Identify which cell holds the provided text, then report its [x, y] central coordinate. 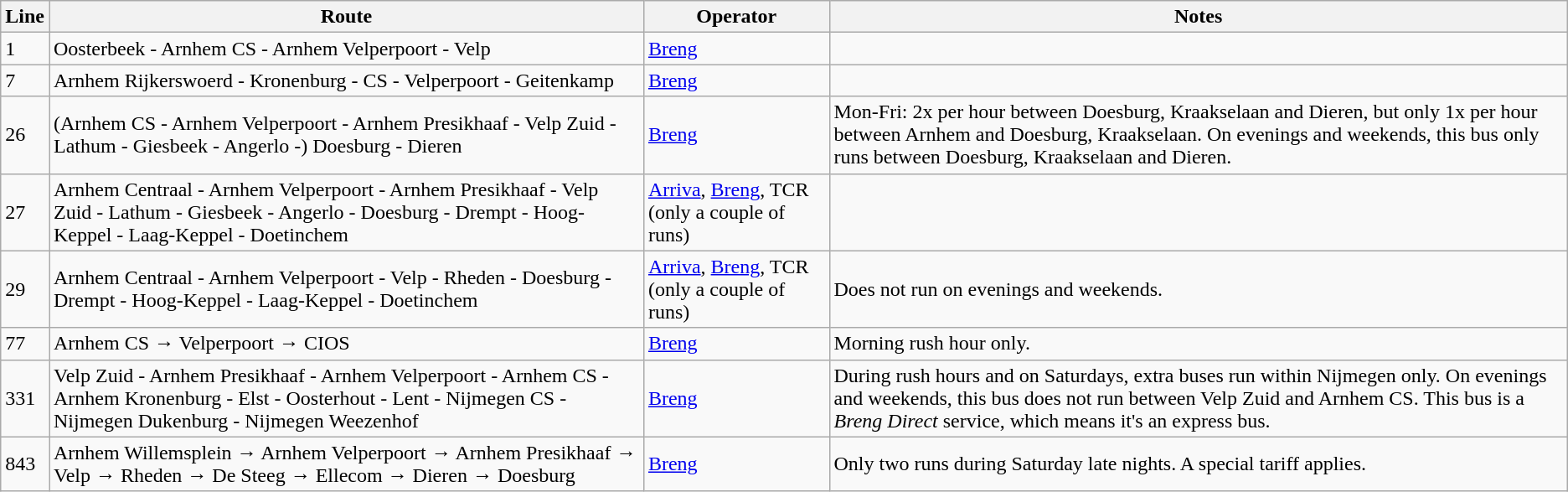
Arnhem CS → Velperpoort → CIOS [346, 344]
Arnhem Willemsplein → Arnhem Velperpoort → Arnhem Presikhaaf → Velp → Rheden → De Steeg → Ellecom → Dieren → Doesburg [346, 464]
Line [25, 17]
331 [25, 398]
29 [25, 289]
7 [25, 80]
(Arnhem CS - Arnhem Velperpoort - Arnhem Presikhaaf - Velp Zuid - Lathum - Giesbeek - Angerlo -) Doesburg - Dieren [346, 135]
26 [25, 135]
Oosterbeek - Arnhem CS - Arnhem Velperpoort - Velp [346, 49]
Notes [1198, 17]
77 [25, 344]
Operator [736, 17]
843 [25, 464]
27 [25, 212]
Only two runs during Saturday late nights. A special tariff applies. [1198, 464]
Arnhem Rijkerswoerd - Kronenburg - CS - Velperpoort - Geitenkamp [346, 80]
1 [25, 49]
Morning rush hour only. [1198, 344]
Route [346, 17]
Arnhem Centraal - Arnhem Velperpoort - Velp - Rheden - Doesburg - Drempt - Hoog-Keppel - Laag-Keppel - Doetinchem [346, 289]
Does not run on evenings and weekends. [1198, 289]
